Locate the cell with the specified text and output its (X, Y) center coordinate. 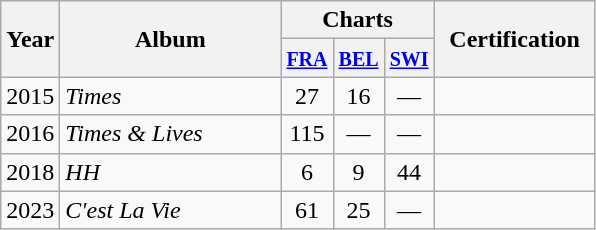
16 (358, 96)
2023 (30, 210)
BEL (358, 58)
115 (307, 134)
27 (307, 96)
SWI (409, 58)
C'est La Vie (170, 210)
2016 (30, 134)
9 (358, 172)
61 (307, 210)
Certification (514, 39)
Times (170, 96)
44 (409, 172)
2018 (30, 172)
25 (358, 210)
Album (170, 39)
2015 (30, 96)
FRA (307, 58)
Year (30, 39)
Times & Lives (170, 134)
Charts (358, 20)
6 (307, 172)
HH (170, 172)
